Determine the [X, Y] coordinate at the center of the cell enclosing the given text.  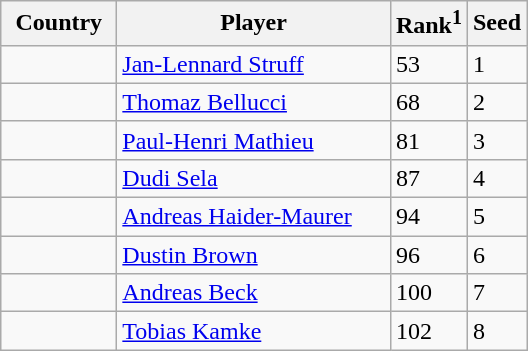
6 [496, 255]
Paul-Henri Mathieu [254, 140]
Andreas Beck [254, 293]
96 [428, 255]
Andreas Haider-Maurer [254, 217]
Jan-Lennard Struff [254, 64]
94 [428, 217]
4 [496, 178]
100 [428, 293]
53 [428, 64]
Seed [496, 24]
Tobias Kamke [254, 331]
5 [496, 217]
Thomaz Bellucci [254, 102]
81 [428, 140]
Dustin Brown [254, 255]
87 [428, 178]
8 [496, 331]
3 [496, 140]
Dudi Sela [254, 178]
1 [496, 64]
68 [428, 102]
Player [254, 24]
Rank1 [428, 24]
7 [496, 293]
2 [496, 102]
Country [59, 24]
102 [428, 331]
